Identify which cell holds the provided text, then report its (X, Y) central coordinate. 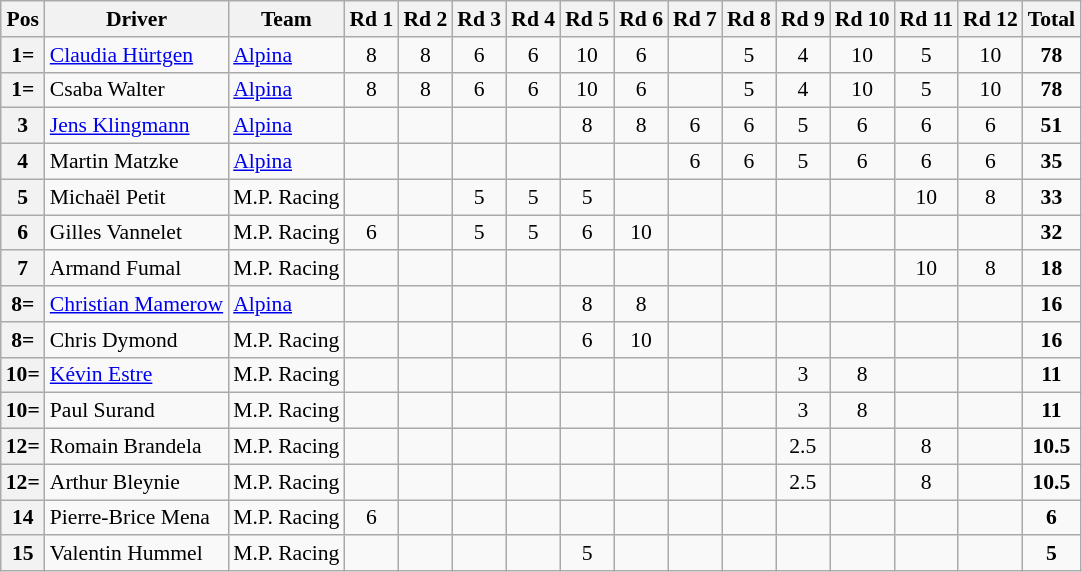
Rd 8 (749, 19)
35 (1052, 162)
Valentin Hummel (136, 554)
Rd 4 (533, 19)
Kévin Estre (136, 375)
Arthur Bleynie (136, 482)
Rd 7 (695, 19)
7 (23, 269)
Rd 12 (990, 19)
Total (1052, 19)
Driver (136, 19)
Rd 11 (927, 19)
Team (286, 19)
Rd 3 (479, 19)
Rd 2 (425, 19)
Csaba Walter (136, 90)
Pos (23, 19)
Paul Surand (136, 411)
18 (1052, 269)
Rd 9 (803, 19)
Rd 6 (641, 19)
Rd 10 (862, 19)
Christian Mamerow (136, 304)
14 (23, 518)
Jens Klingmann (136, 126)
Rd 1 (371, 19)
15 (23, 554)
Rd 5 (587, 19)
Martin Matzke (136, 162)
Claudia Hürtgen (136, 55)
Romain Brandela (136, 447)
33 (1052, 197)
Chris Dymond (136, 340)
51 (1052, 126)
Pierre-Brice Mena (136, 518)
Armand Fumal (136, 269)
Michaël Petit (136, 197)
32 (1052, 233)
Gilles Vannelet (136, 233)
